Detect which cell encompasses the target text, then output its [x, y] center coordinate. 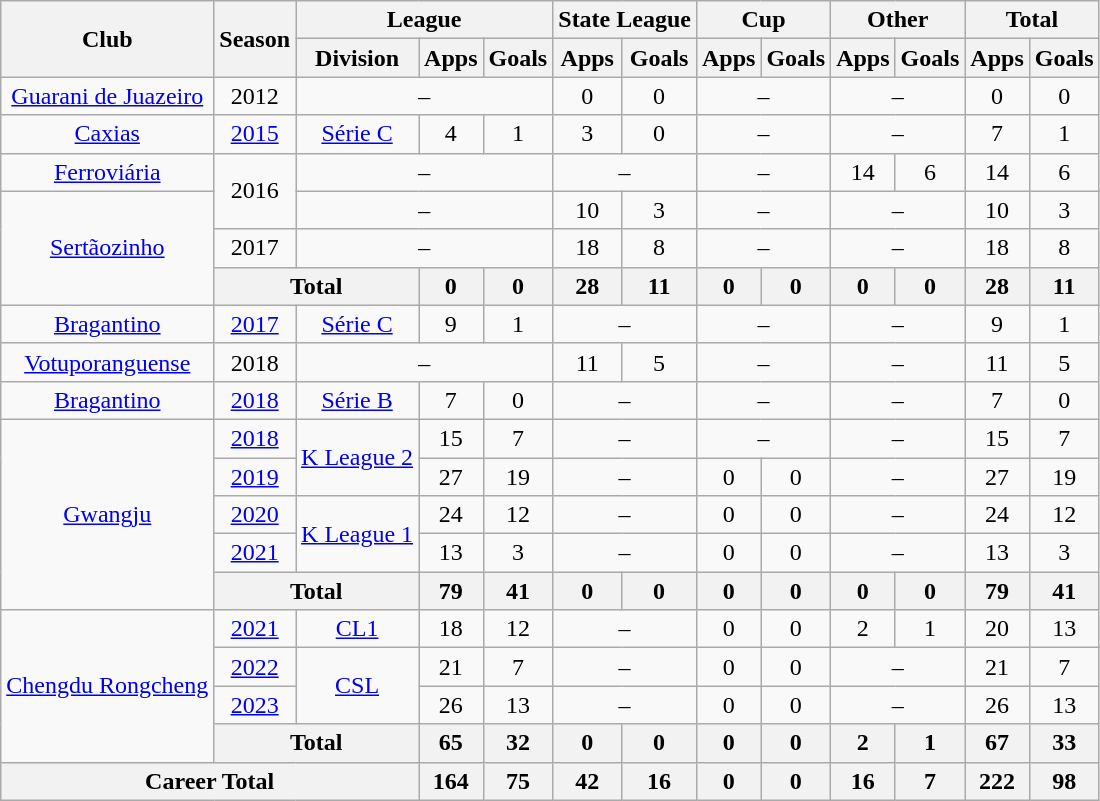
Other [898, 20]
Sertãozinho [108, 248]
42 [588, 781]
33 [1064, 743]
164 [451, 781]
67 [997, 743]
Gwangju [108, 514]
State League [625, 20]
Guarani de Juazeiro [108, 96]
Season [255, 39]
222 [997, 781]
CSL [358, 686]
2020 [255, 515]
2022 [255, 667]
Série B [358, 400]
League [424, 20]
65 [451, 743]
Votuporanguense [108, 362]
20 [997, 629]
CL1 [358, 629]
Career Total [210, 781]
4 [451, 134]
K League 1 [358, 534]
Caxias [108, 134]
Ferroviária [108, 172]
75 [518, 781]
2012 [255, 96]
98 [1064, 781]
32 [518, 743]
2016 [255, 191]
Cup [763, 20]
2019 [255, 477]
Chengdu Rongcheng [108, 686]
Division [358, 58]
2023 [255, 705]
K League 2 [358, 457]
2015 [255, 134]
Club [108, 39]
